For the text-containing cell, return its midpoint in [X, Y] coordinate format. 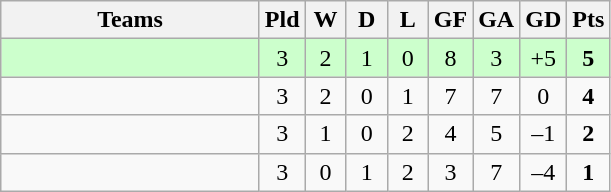
Pld [282, 20]
Teams [130, 20]
Pts [588, 20]
+5 [544, 58]
8 [450, 58]
–1 [544, 134]
GF [450, 20]
D [366, 20]
L [408, 20]
GA [496, 20]
–4 [544, 172]
GD [544, 20]
W [326, 20]
